Determine the [x, y] coordinate at the center of the cell enclosing the given text.  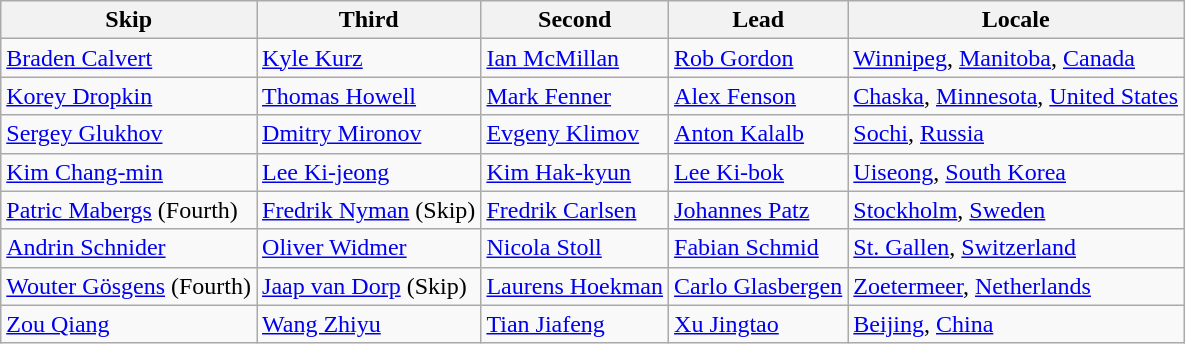
Third [369, 20]
Ian McMillan [575, 58]
Fredrik Nyman (Skip) [369, 210]
Wang Zhiyu [369, 324]
Evgeny Klimov [575, 134]
Skip [129, 20]
Uiseong, South Korea [1016, 172]
Korey Dropkin [129, 96]
Rob Gordon [758, 58]
Dmitry Mironov [369, 134]
Xu Jingtao [758, 324]
Laurens Hoekman [575, 286]
Chaska, Minnesota, United States [1016, 96]
Mark Fenner [575, 96]
Wouter Gösgens (Fourth) [129, 286]
Lead [758, 20]
Locale [1016, 20]
Beijing, China [1016, 324]
Nicola Stoll [575, 248]
Lee Ki-jeong [369, 172]
Fabian Schmid [758, 248]
Lee Ki-bok [758, 172]
Second [575, 20]
Zou Qiang [129, 324]
Tian Jiafeng [575, 324]
Kim Hak-kyun [575, 172]
Stockholm, Sweden [1016, 210]
Anton Kalalb [758, 134]
Winnipeg, Manitoba, Canada [1016, 58]
Braden Calvert [129, 58]
Carlo Glasbergen [758, 286]
Oliver Widmer [369, 248]
Fredrik Carlsen [575, 210]
Kim Chang-min [129, 172]
Andrin Schnider [129, 248]
Sergey Glukhov [129, 134]
Zoetermeer, Netherlands [1016, 286]
Jaap van Dorp (Skip) [369, 286]
Johannes Patz [758, 210]
St. Gallen, Switzerland [1016, 248]
Thomas Howell [369, 96]
Alex Fenson [758, 96]
Patric Mabergs (Fourth) [129, 210]
Kyle Kurz [369, 58]
Sochi, Russia [1016, 134]
